Search for the cell housing the specified text and yield its [x, y] center coordinate. 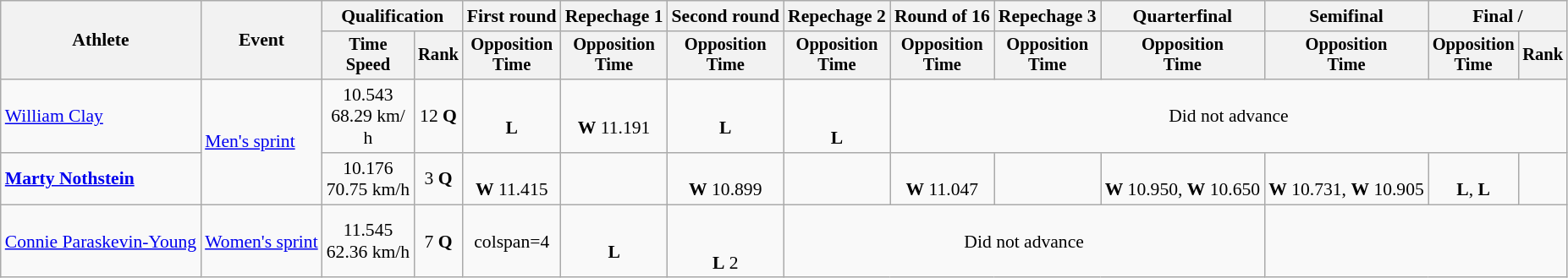
colspan=4 [512, 242]
Semifinal [1346, 16]
Qualification [393, 16]
Round of 16 [943, 16]
7 Q [438, 242]
Repechage 2 [837, 16]
L, L [1474, 179]
Final / [1498, 16]
Repechage 3 [1048, 16]
Athlete [101, 41]
W 10.899 [726, 179]
10.54368.29 km/h [368, 117]
Marty Nothstein [101, 179]
12 Q [438, 117]
W 11.191 [614, 117]
First round [512, 16]
L 2 [726, 242]
11.54562.36 km/h [368, 242]
W 11.047 [943, 179]
TimeSpeed [368, 56]
W 10.950, W 10.650 [1183, 179]
Second round [726, 16]
W 10.731, W 10.905 [1346, 179]
Men's sprint [261, 142]
Quarterfinal [1183, 16]
Repechage 1 [614, 16]
Women's sprint [261, 242]
William Clay [101, 117]
10.17670.75 km/h [368, 179]
Connie Paraskevin-Young [101, 242]
3 Q [438, 179]
W 11.415 [512, 179]
Event [261, 41]
